Detect which cell encompasses the target text, then output its (X, Y) center coordinate. 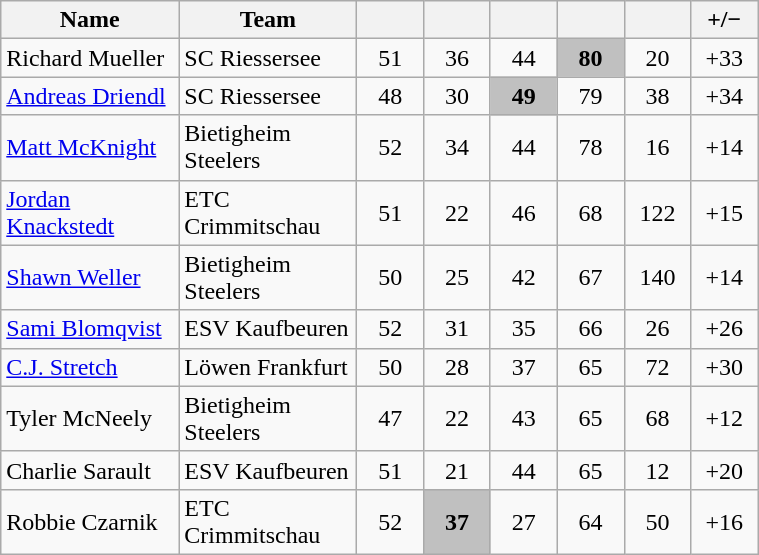
Richard Mueller (90, 58)
Matt McKnight (90, 148)
66 (590, 329)
+33 (724, 58)
38 (658, 96)
49 (524, 96)
31 (458, 329)
Andreas Driendl (90, 96)
C.J. Stretch (90, 367)
78 (590, 148)
Robbie Czarnik (90, 522)
21 (458, 470)
+15 (724, 212)
16 (658, 148)
+20 (724, 470)
12 (658, 470)
Jordan Knackstedt (90, 212)
46 (524, 212)
Tyler McNeely (90, 418)
48 (390, 96)
+16 (724, 522)
27 (524, 522)
67 (590, 278)
+12 (724, 418)
140 (658, 278)
Löwen Frankfurt (268, 367)
43 (524, 418)
64 (590, 522)
72 (658, 367)
30 (458, 96)
20 (658, 58)
42 (524, 278)
36 (458, 58)
Name (90, 20)
+34 (724, 96)
34 (458, 148)
79 (590, 96)
Charlie Sarault (90, 470)
25 (458, 278)
26 (658, 329)
122 (658, 212)
Sami Blomqvist (90, 329)
+26 (724, 329)
Shawn Weller (90, 278)
+30 (724, 367)
28 (458, 367)
47 (390, 418)
80 (590, 58)
+/− (724, 20)
Team (268, 20)
35 (524, 329)
